Determine the [x, y] coordinate at the center of the cell enclosing the given text.  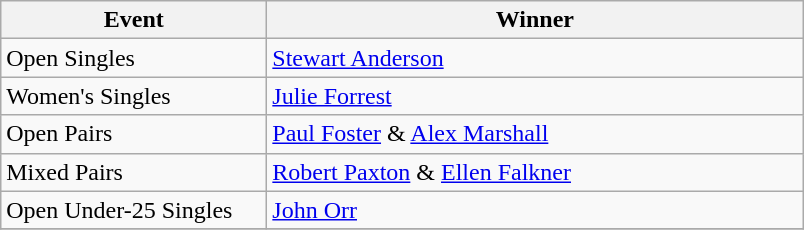
John Orr [535, 210]
Robert Paxton & Ellen Falkner [535, 172]
Winner [535, 20]
Stewart Anderson [535, 58]
Women's Singles [134, 96]
Event [134, 20]
Open Singles [134, 58]
Mixed Pairs [134, 172]
Julie Forrest [535, 96]
Paul Foster & Alex Marshall [535, 134]
Open Pairs [134, 134]
Open Under-25 Singles [134, 210]
